Return the (x, y) coordinate for the center point of the cell that contains the specified text.  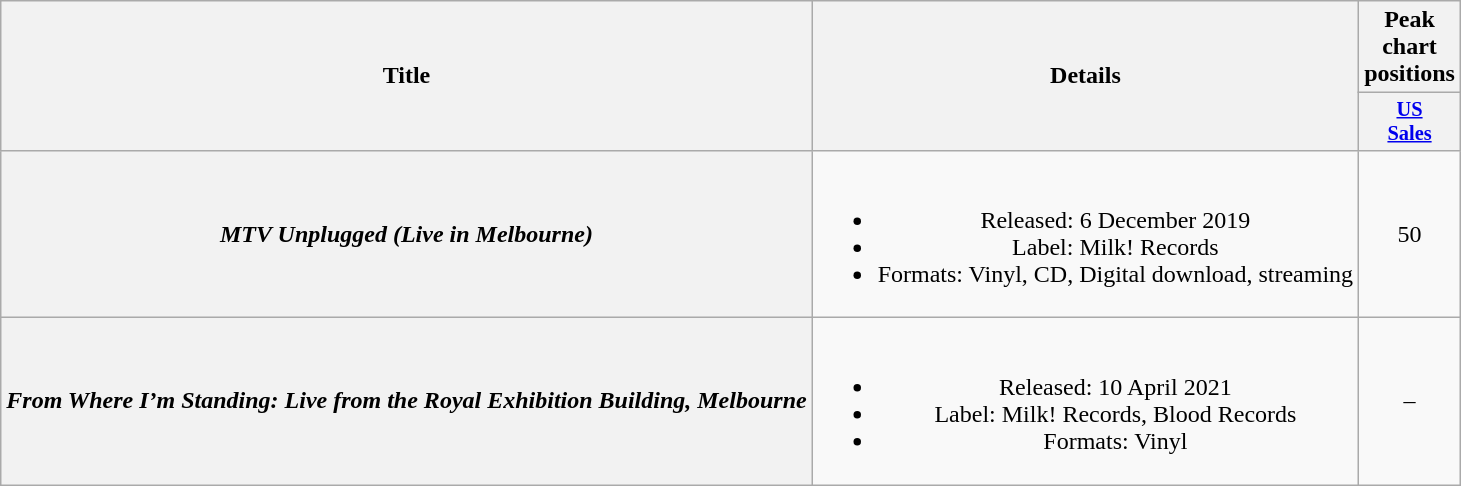
Released: 10 April 2021Label: Milk! Records, Blood RecordsFormats: Vinyl (1085, 402)
Released: 6 December 2019Label: Milk! RecordsFormats: Vinyl, CD, Digital download, streaming (1085, 234)
Title (406, 76)
50 (1410, 234)
Details (1085, 76)
Peak chart positions (1410, 47)
From Where I’m Standing: Live from the Royal Exhibition Building, Melbourne (406, 402)
USSales (1410, 122)
– (1410, 402)
MTV Unplugged (Live in Melbourne) (406, 234)
